From the cell containing the given text, extract its center point as [x, y] coordinate. 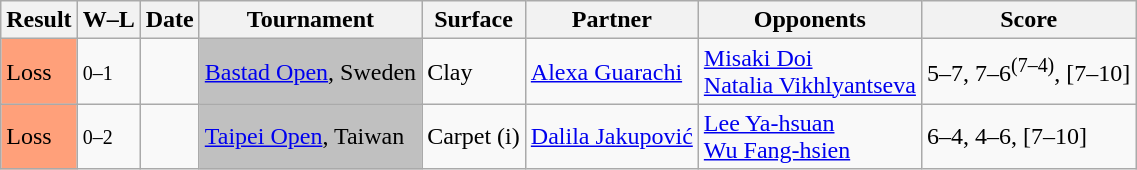
W–L [108, 20]
Score [1028, 20]
Tournament [310, 20]
6–4, 4–6, [7–10] [1028, 136]
Surface [474, 20]
5–7, 7–6(7–4), [7–10] [1028, 72]
Bastad Open, Sweden [310, 72]
Partner [612, 20]
0–1 [108, 72]
0–2 [108, 136]
Lee Ya-hsuan Wu Fang-hsien [810, 136]
Alexa Guarachi [612, 72]
Clay [474, 72]
Dalila Jakupović [612, 136]
Result [39, 20]
Opponents [810, 20]
Taipei Open, Taiwan [310, 136]
Misaki Doi Natalia Vikhlyantseva [810, 72]
Carpet (i) [474, 136]
Date [170, 20]
